Output the (x, y) coordinate of the center of the cell containing the given text.  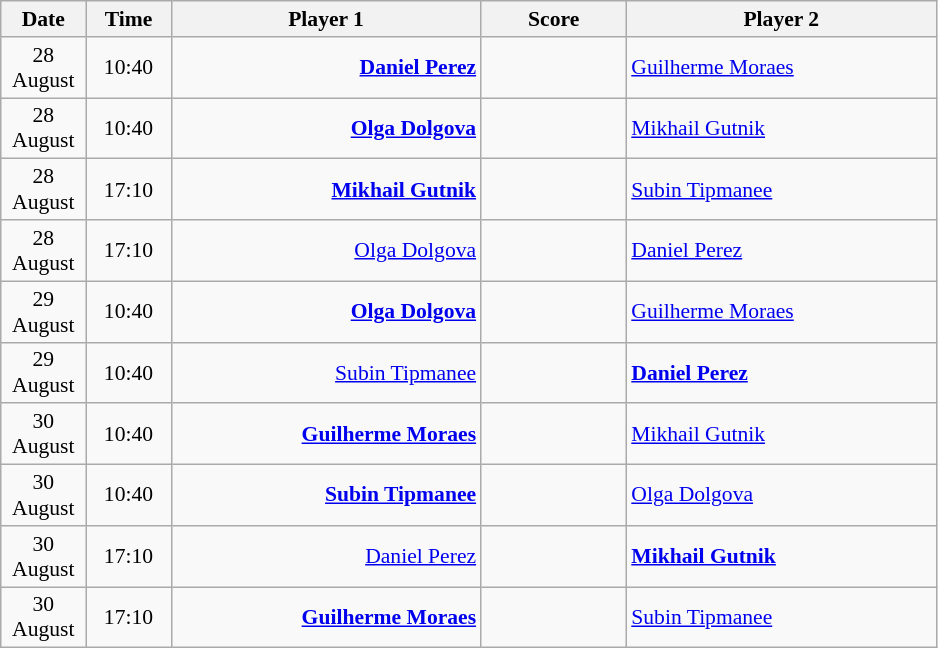
Time (128, 19)
Player 2 (781, 19)
Player 1 (326, 19)
Date (44, 19)
Score (554, 19)
